Output the [x, y] coordinate of the center of the cell containing the given text.  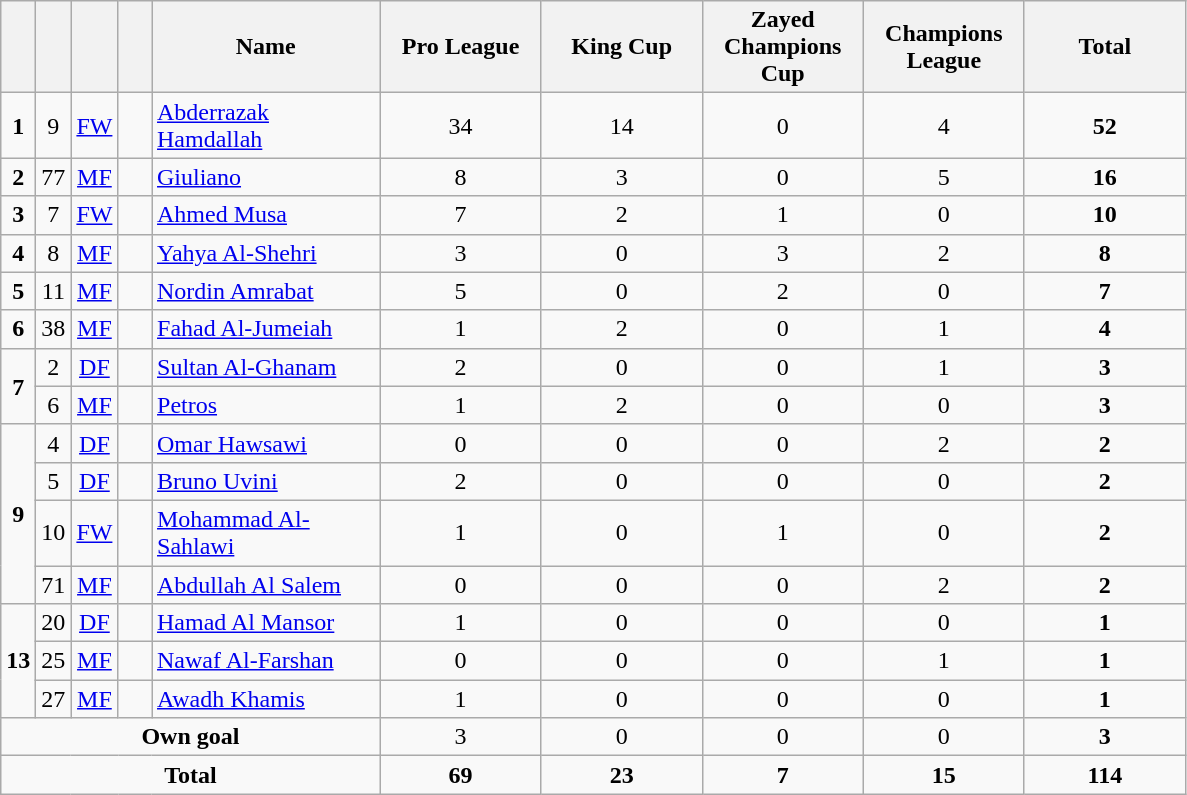
Own goal [190, 737]
Abderrazak Hamdallah [266, 126]
71 [54, 585]
20 [54, 623]
114 [1104, 775]
Champions League [944, 47]
14 [622, 126]
Awadh Khamis [266, 699]
Ahmed Musa [266, 215]
Pro League [460, 47]
16 [1104, 177]
69 [460, 775]
13 [18, 661]
Yahya Al-Shehri [266, 253]
11 [54, 291]
Sultan Al-Ghanam [266, 367]
Zayed Champions Cup [782, 47]
25 [54, 661]
Giuliano [266, 177]
Nawaf Al-Farshan [266, 661]
Omar Hawsawi [266, 443]
Petros [266, 405]
52 [1104, 126]
23 [622, 775]
Hamad Al Mansor [266, 623]
27 [54, 699]
34 [460, 126]
Name [266, 47]
Fahad Al-Jumeiah [266, 329]
Mohammad Al-Sahlawi [266, 532]
77 [54, 177]
Bruno Uvini [266, 481]
38 [54, 329]
Abdullah Al Salem [266, 585]
Nordin Amrabat [266, 291]
King Cup [622, 47]
15 [944, 775]
